Provide the [X, Y] coordinate of the cell's center where the given text is located.  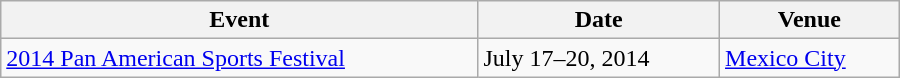
Event [240, 20]
July 17–20, 2014 [599, 58]
Mexico City [810, 58]
Date [599, 20]
2014 Pan American Sports Festival [240, 58]
Venue [810, 20]
